Identify which cell holds the provided text, then report its (x, y) central coordinate. 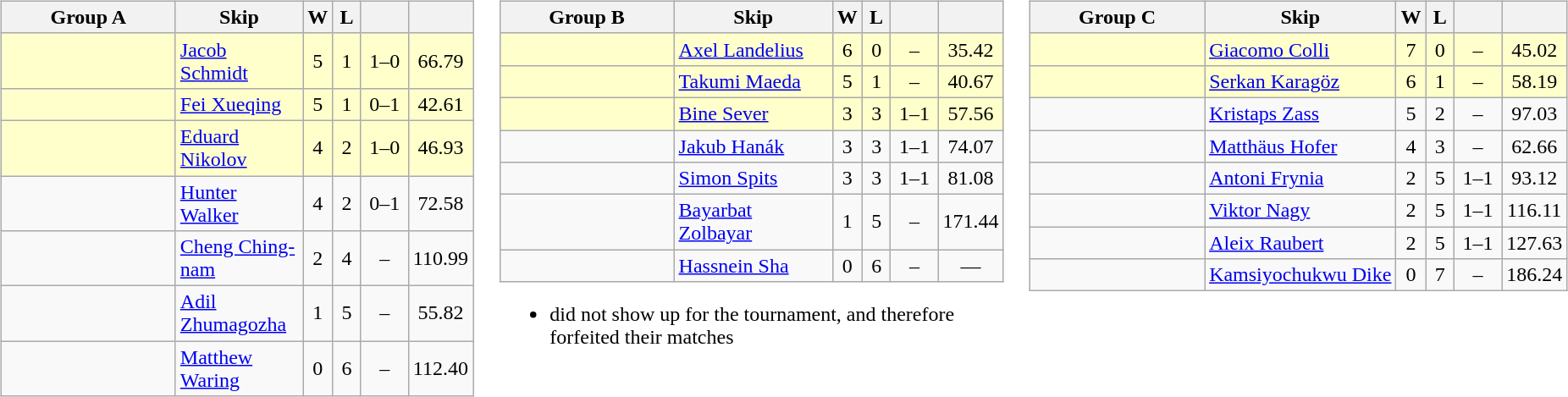
Fei Xueqing (239, 104)
Kamsiyochukwu Dike (1300, 275)
Giacomo Colli (1300, 49)
Viktor Nagy (1300, 211)
Eduard Nikolov (239, 147)
45.02 (1534, 49)
Hunter Walker (239, 203)
Matthew Waring (239, 369)
81.08 (970, 179)
Hassnein Sha (754, 266)
35.42 (970, 49)
Jacob Schmidt (239, 61)
— (970, 266)
Serkan Karagöz (1300, 81)
112.40 (440, 369)
Matthäus Hofer (1300, 146)
Cheng Ching-nam (239, 259)
Simon Spits (754, 179)
93.12 (1534, 179)
116.11 (1534, 211)
62.66 (1534, 146)
110.99 (440, 259)
Group B (587, 17)
57.56 (970, 113)
42.61 (440, 104)
74.07 (970, 146)
171.44 (970, 222)
Adil Zhumagozha (239, 313)
Bayarbat Zolbayar (754, 222)
Kristaps Zass (1300, 113)
Group C (1118, 17)
127.63 (1534, 243)
Group A (88, 17)
72.58 (440, 203)
46.93 (440, 147)
55.82 (440, 313)
Jakub Hanák (754, 146)
97.03 (1534, 113)
58.19 (1534, 81)
Bine Sever (754, 113)
186.24 (1534, 275)
66.79 (440, 61)
Axel Landelius (754, 49)
40.67 (970, 81)
Aleix Raubert (1300, 243)
Takumi Maeda (754, 81)
Antoni Frynia (1300, 179)
